Return [X, Y] of the center of cell containing provided text 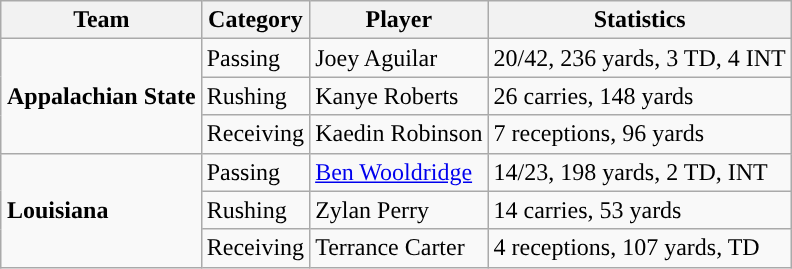
Terrance Carter [399, 248]
Player [399, 20]
Kanye Roberts [399, 96]
20/42, 236 yards, 3 TD, 4 INT [640, 58]
Ben Wooldridge [399, 172]
4 receptions, 107 yards, TD [640, 248]
Statistics [640, 20]
Zylan Perry [399, 210]
14/23, 198 yards, 2 TD, INT [640, 172]
Kaedin Robinson [399, 134]
Louisiana [101, 210]
Joey Aguilar [399, 58]
7 receptions, 96 yards [640, 134]
Team [101, 20]
Appalachian State [101, 96]
14 carries, 53 yards [640, 210]
Category [255, 20]
26 carries, 148 yards [640, 96]
